Locate the cell with the specified text and output its [X, Y] center coordinate. 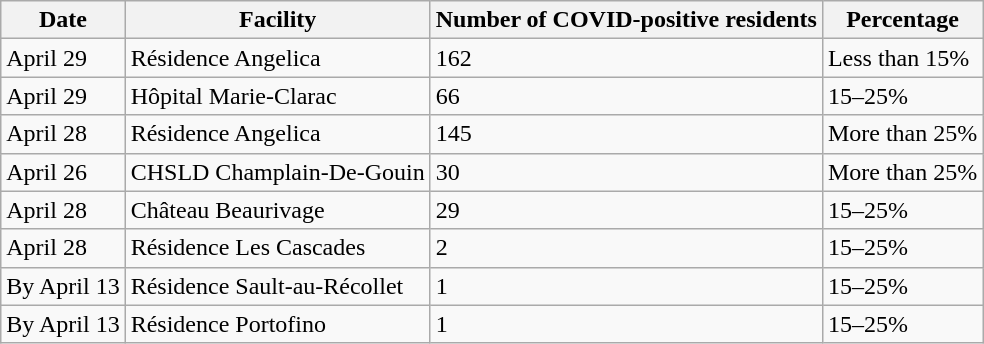
Résidence Portofino [278, 324]
Château Beaurivage [278, 210]
CHSLD Champlain-De-Gouin [278, 172]
2 [626, 248]
66 [626, 96]
Number of COVID-positive residents [626, 20]
29 [626, 210]
145 [626, 134]
Hôpital Marie-Clarac [278, 96]
Résidence Sault-au-Récollet [278, 286]
Less than 15% [902, 58]
Date [63, 20]
162 [626, 58]
Percentage [902, 20]
30 [626, 172]
April 26 [63, 172]
Résidence Les Cascades [278, 248]
Facility [278, 20]
